Locate the cell with the specified text and output its (X, Y) center coordinate. 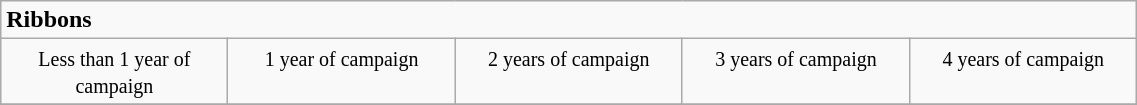
Ribbons (569, 20)
Less than 1 year of campaign (114, 72)
2 years of campaign (568, 72)
4 years of campaign (1024, 72)
3 years of campaign (796, 72)
1 year of campaign (342, 72)
